Scan for the cell matching the given text and deliver its [x, y] coordinate at center. 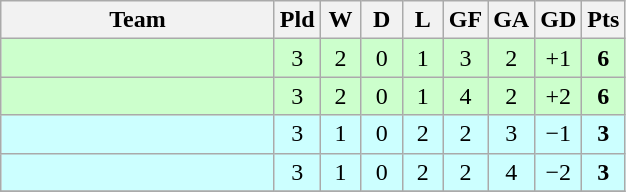
Team [138, 20]
GD [558, 20]
Pts [604, 20]
D [382, 20]
−2 [558, 172]
GA [512, 20]
+2 [558, 96]
GF [465, 20]
L [422, 20]
+1 [558, 58]
−1 [558, 134]
Pld [297, 20]
W [340, 20]
